Pinpoint the cell where the given text exists, returning its [X, Y] midpoint coordinate. 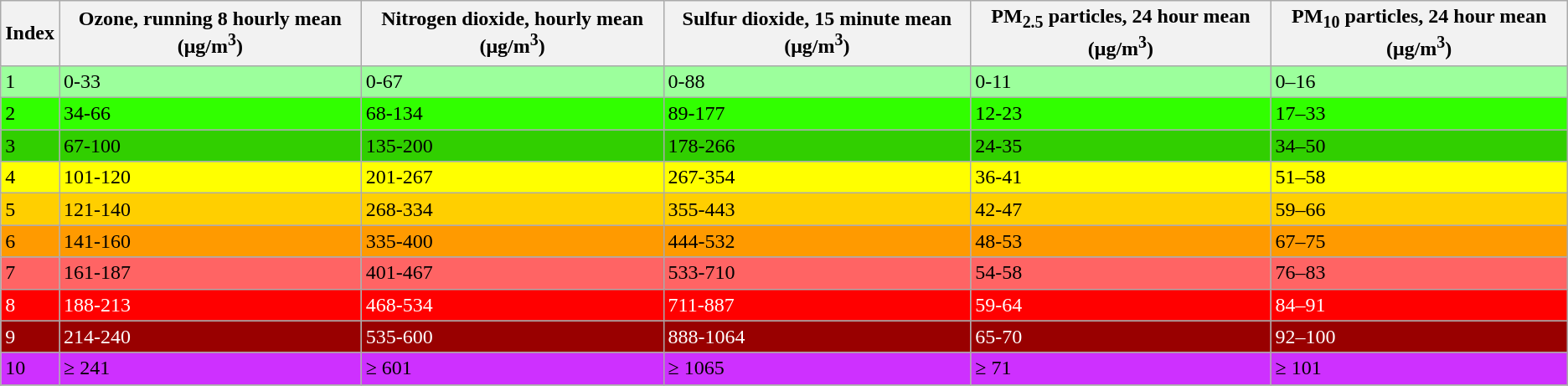
6 [30, 241]
84–91 [1419, 305]
17–33 [1419, 114]
Ozone, running 8 hourly mean (μg/m3) [209, 33]
7 [30, 273]
711-887 [818, 305]
4 [30, 178]
141-160 [209, 241]
135-200 [513, 146]
59–66 [1419, 209]
2 [30, 114]
0-11 [1121, 82]
178-266 [818, 146]
535-600 [513, 337]
24-35 [1121, 146]
10 [30, 368]
9 [30, 337]
≥ 101 [1419, 368]
Index [30, 33]
201-267 [513, 178]
188-213 [209, 305]
68-134 [513, 114]
36-41 [1121, 178]
268-334 [513, 209]
76–83 [1419, 273]
888-1064 [818, 337]
PM2.5 particles, 24 hour mean (μg/m3) [1121, 33]
65-70 [1121, 337]
0-88 [818, 82]
1 [30, 82]
161-187 [209, 273]
0-33 [209, 82]
89-177 [818, 114]
12-23 [1121, 114]
≥ 241 [209, 368]
Sulfur dioxide, 15 minute mean (μg/m3) [818, 33]
Nitrogen dioxide, hourly mean (μg/m3) [513, 33]
355-443 [818, 209]
54-58 [1121, 273]
468-534 [513, 305]
59-64 [1121, 305]
8 [30, 305]
121-140 [209, 209]
≥ 1065 [818, 368]
34–50 [1419, 146]
533-710 [818, 273]
401-467 [513, 273]
5 [30, 209]
444-532 [818, 241]
≥ 71 [1121, 368]
≥ 601 [513, 368]
0–16 [1419, 82]
267-354 [818, 178]
101-120 [209, 178]
3 [30, 146]
67–75 [1419, 241]
PM10 particles, 24 hour mean (μg/m3) [1419, 33]
34-66 [209, 114]
214-240 [209, 337]
92–100 [1419, 337]
42-47 [1121, 209]
48-53 [1121, 241]
67-100 [209, 146]
335-400 [513, 241]
51–58 [1419, 178]
0-67 [513, 82]
